For the text-containing cell, return its midpoint in [x, y] coordinate format. 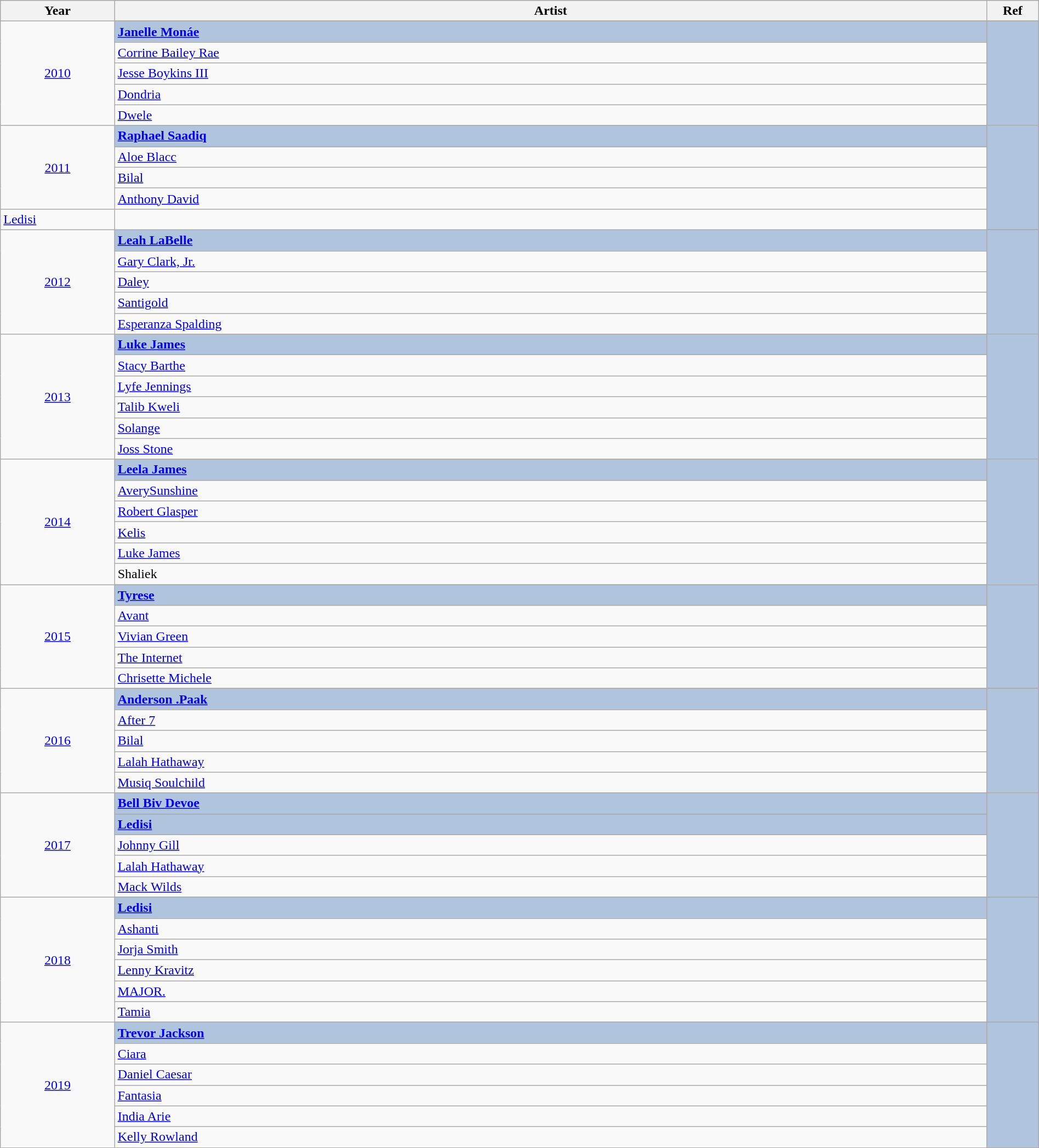
Shaliek [550, 574]
Dondria [550, 94]
The Internet [550, 658]
Avant [550, 616]
Mack Wilds [550, 887]
Trevor Jackson [550, 1033]
Robert Glasper [550, 511]
Jorja Smith [550, 950]
Ashanti [550, 929]
Lyfe Jennings [550, 386]
Ciara [550, 1054]
Raphael Saadiq [550, 136]
2015 [58, 636]
Daniel Caesar [550, 1075]
Lenny Kravitz [550, 970]
Vivian Green [550, 637]
Ref [1013, 11]
Leela James [550, 470]
Anthony David [550, 198]
Joss Stone [550, 449]
Bell Biv Devoe [550, 803]
Year [58, 11]
2010 [58, 73]
Dwele [550, 115]
Santigold [550, 303]
2011 [58, 167]
Tamia [550, 1012]
MAJOR. [550, 991]
Daley [550, 282]
Talib Kweli [550, 407]
2013 [58, 397]
2017 [58, 845]
Johnny Gill [550, 845]
Tyrese [550, 595]
Chrisette Michele [550, 678]
Fantasia [550, 1095]
Leah LaBelle [550, 240]
AverySunshine [550, 490]
Stacy Barthe [550, 365]
2016 [58, 741]
Corrine Bailey Rae [550, 53]
Janelle Monáe [550, 32]
Esperanza Spalding [550, 324]
After 7 [550, 720]
Musiq Soulchild [550, 783]
Kelly Rowland [550, 1137]
Artist [550, 11]
Gary Clark, Jr. [550, 261]
Jesse Boykins III [550, 73]
Kelis [550, 532]
2019 [58, 1085]
2018 [58, 959]
Solange [550, 428]
2014 [58, 522]
Anderson .Paak [550, 699]
2012 [58, 282]
India Arie [550, 1116]
Aloe Blacc [550, 157]
